Pinpoint the cell where the given text exists, returning its [X, Y] midpoint coordinate. 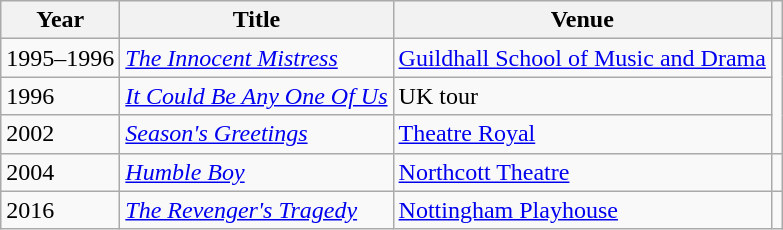
Year [60, 20]
Nottingham Playhouse [582, 210]
1996 [60, 96]
2002 [60, 134]
2016 [60, 210]
Guildhall School of Music and Drama [582, 58]
Venue [582, 20]
Theatre Royal [582, 134]
UK tour [582, 96]
It Could Be Any One Of Us [256, 96]
Northcott Theatre [582, 172]
The Innocent Mistress [256, 58]
2004 [60, 172]
Humble Boy [256, 172]
The Revenger's Tragedy [256, 210]
Title [256, 20]
Season's Greetings [256, 134]
1995–1996 [60, 58]
